Provide the [x, y] coordinate of the cell's center where the given text is located.  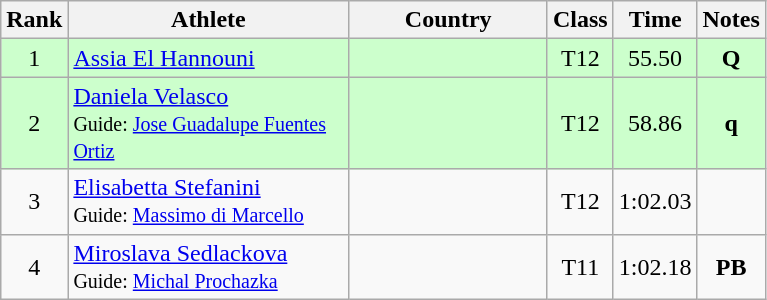
Q [731, 58]
Daniela VelascoGuide: Jose Guadalupe Fuentes Ortiz [208, 123]
58.86 [655, 123]
1:02.18 [655, 266]
Assia El Hannouni [208, 58]
Country [448, 20]
Athlete [208, 20]
Notes [731, 20]
2 [34, 123]
Elisabetta StefaniniGuide: Massimo di Marcello [208, 202]
q [731, 123]
PB [731, 266]
Rank [34, 20]
4 [34, 266]
Time [655, 20]
55.50 [655, 58]
Class [580, 20]
Miroslava SedlackovaGuide: Michal Prochazka [208, 266]
1 [34, 58]
1:02.03 [655, 202]
3 [34, 202]
T11 [580, 266]
